Output the (X, Y) coordinate of the center of the cell containing the given text.  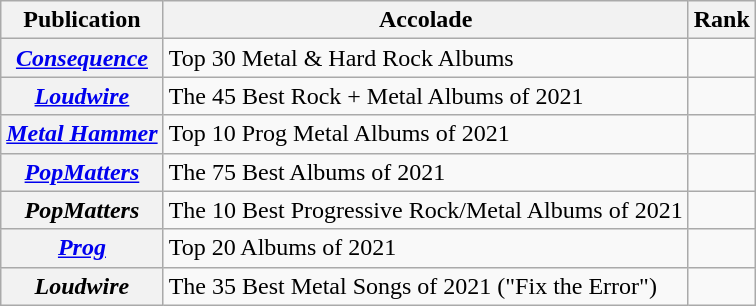
The 75 Best Albums of 2021 (426, 172)
Metal Hammer (82, 134)
Top 10 Prog Metal Albums of 2021 (426, 134)
Top 20 Albums of 2021 (426, 248)
Rank (722, 20)
Top 30 Metal & Hard Rock Albums (426, 58)
The 35 Best Metal Songs of 2021 ("Fix the Error") (426, 286)
The 10 Best Progressive Rock/Metal Albums of 2021 (426, 210)
Publication (82, 20)
The 45 Best Rock + Metal Albums of 2021 (426, 96)
Consequence (82, 58)
Prog (82, 248)
Accolade (426, 20)
